Return the [X, Y] coordinate for the center point of the cell that contains the specified text.  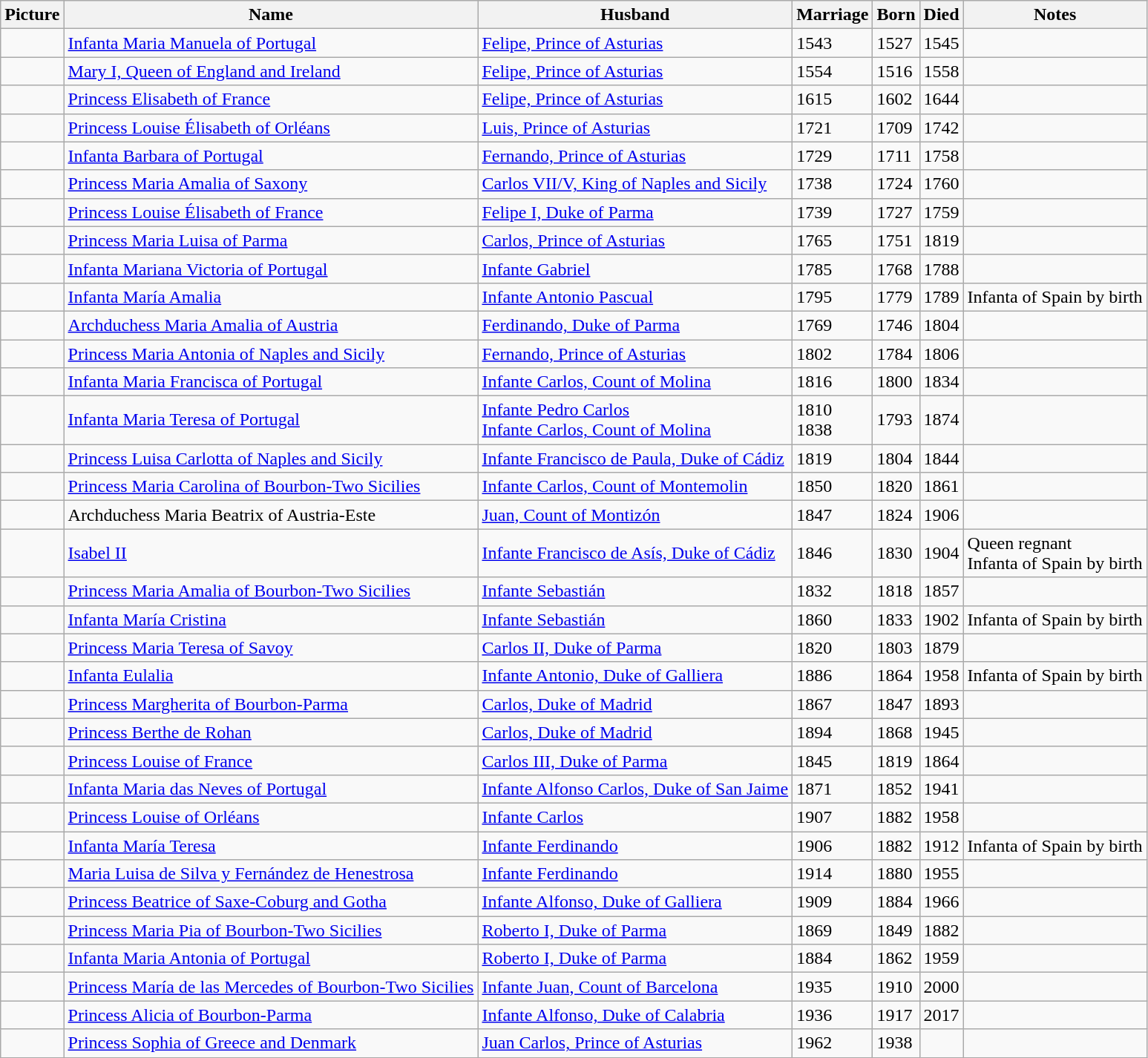
1860 [833, 620]
Juan, Count of Montizón [635, 515]
Notes [1055, 15]
Marriage [833, 15]
1803 [896, 648]
1758 [941, 156]
Princess Maria Teresa of Savoy [271, 648]
1880 [896, 874]
1711 [896, 156]
1869 [833, 930]
Carlos VII/V, King of Naples and Sicily [635, 184]
1936 [833, 1015]
Infanta Maria Teresa of Portugal [271, 420]
Infante Gabriel [635, 269]
1739 [833, 212]
Princess Beatrice of Saxe-Coburg and Gotha [271, 902]
1724 [896, 184]
1615 [833, 99]
2017 [941, 1015]
1861 [941, 487]
Infante Carlos, Count of Molina [635, 382]
1966 [941, 902]
1751 [896, 240]
2000 [941, 987]
1857 [941, 591]
1832 [833, 591]
Infanta Eulalia [271, 676]
Princess Maria Pia of Bourbon-Two Sicilies [271, 930]
Maria Luisa de Silva y Fernández de Henestrosa [271, 874]
1769 [833, 325]
1962 [833, 1043]
1760 [941, 184]
Infanta Maria Manuela of Portugal [271, 43]
1909 [833, 902]
Infanta María Cristina [271, 620]
Infanta Maria Francisca of Portugal [271, 382]
Infante Antonio Pascual [635, 297]
1793 [896, 420]
1844 [941, 459]
Archduchess Maria Amalia of Austria [271, 325]
1834 [941, 382]
1768 [896, 269]
Died [941, 15]
1802 [833, 354]
Isabel II [271, 553]
1874 [941, 420]
1543 [833, 43]
1545 [941, 43]
1871 [833, 789]
1914 [833, 874]
Husband [635, 15]
1746 [896, 325]
1868 [896, 732]
1833 [896, 620]
1850 [833, 487]
Princess Louise of Orléans [271, 817]
Picture [33, 15]
1955 [941, 874]
Princess Louise Élisabeth of France [271, 212]
Infante Alfonso Carlos, Duke of San Jaime [635, 789]
Princess Maria Luisa of Parma [271, 240]
Princess Alicia of Bourbon-Parma [271, 1015]
Infante Antonio, Duke of Galliera [635, 676]
Carlos II, Duke of Parma [635, 648]
Infanta Barbara of Portugal [271, 156]
Born [896, 15]
1867 [833, 704]
Princess Louise Élisabeth of Orléans [271, 128]
Juan Carlos, Prince of Asturias [635, 1043]
1852 [896, 789]
1904 [941, 553]
1554 [833, 71]
Infante Juan, Count of Barcelona [635, 987]
Infanta Mariana Victoria of Portugal [271, 269]
1849 [896, 930]
Infante Carlos, Count of Montemolin [635, 487]
Princess Elisabeth of France [271, 99]
Infanta Maria Antonia of Portugal [271, 959]
1789 [941, 297]
1558 [941, 71]
1846 [833, 553]
1907 [833, 817]
Name [271, 15]
Archduchess Maria Beatrix of Austria-Este [271, 515]
Luis, Prince of Asturias [635, 128]
1959 [941, 959]
1818 [896, 591]
1816 [833, 382]
Princess Luisa Carlotta of Naples and Sicily [271, 459]
1824 [896, 515]
1765 [833, 240]
1709 [896, 128]
1935 [833, 987]
Princess Louise of France [271, 760]
1912 [941, 845]
1759 [941, 212]
1886 [833, 676]
1721 [833, 128]
1945 [941, 732]
Infante Francisco de Paula, Duke of Cádiz [635, 459]
1800 [896, 382]
1785 [833, 269]
1938 [896, 1043]
Carlos, Prince of Asturias [635, 240]
Princess Maria Carolina of Bourbon-Two Sicilies [271, 487]
1788 [941, 269]
1862 [896, 959]
Princess Maria Amalia of Saxony [271, 184]
1602 [896, 99]
1516 [896, 71]
Infante Alfonso, Duke of Galliera [635, 902]
1917 [896, 1015]
Felipe I, Duke of Parma [635, 212]
Mary I, Queen of England and Ireland [271, 71]
1527 [896, 43]
Infante Carlos [635, 817]
Princess Margherita of Bourbon-Parma [271, 704]
1806 [941, 354]
1779 [896, 297]
Princess María de las Mercedes of Bourbon-Two Sicilies [271, 987]
Infanta María Teresa [271, 845]
1644 [941, 99]
Infanta María Amalia [271, 297]
Carlos III, Duke of Parma [635, 760]
1902 [941, 620]
1893 [941, 704]
1879 [941, 648]
Princess Sophia of Greece and Denmark [271, 1043]
Infante Alfonso, Duke of Calabria [635, 1015]
1742 [941, 128]
Princess Maria Amalia of Bourbon-Two Sicilies [271, 591]
1795 [833, 297]
Queen regnantInfanta of Spain by birth [1055, 553]
1910 [896, 987]
1727 [896, 212]
1738 [833, 184]
18101838 [833, 420]
Ferdinando, Duke of Parma [635, 325]
1941 [941, 789]
1830 [896, 553]
Princess Berthe de Rohan [271, 732]
Infante Francisco de Asís, Duke of Cádiz [635, 553]
1784 [896, 354]
1894 [833, 732]
Princess Maria Antonia of Naples and Sicily [271, 354]
1845 [833, 760]
Infante Pedro CarlosInfante Carlos, Count of Molina [635, 420]
Infanta Maria das Neves of Portugal [271, 789]
1729 [833, 156]
